Identify which cell holds the provided text, then report its [X, Y] central coordinate. 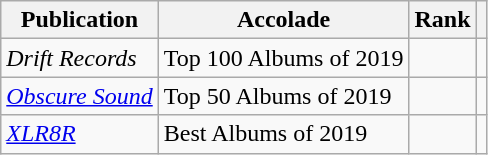
Obscure Sound [80, 96]
Top 100 Albums of 2019 [284, 58]
Rank [442, 20]
XLR8R [80, 134]
Drift Records [80, 58]
Accolade [284, 20]
Top 50 Albums of 2019 [284, 96]
Publication [80, 20]
Best Albums of 2019 [284, 134]
